Return [X, Y] of the center of cell containing provided text 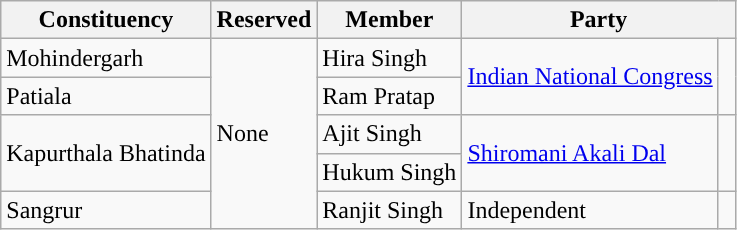
Sangrur [106, 210]
Kapurthala Bhatinda [106, 153]
Ajit Singh [390, 134]
Indian National Congress [590, 77]
Reserved [264, 20]
Hira Singh [390, 58]
Constituency [106, 20]
Hukum Singh [390, 172]
Ram Pratap [390, 96]
Mohindergarh [106, 58]
Ranjit Singh [390, 210]
Party [598, 20]
Shiromani Akali Dal [590, 153]
None [264, 134]
Member [390, 20]
Independent [590, 210]
Patiala [106, 96]
